Find where the given text appears and provide that cell's center as [X, Y] coordinate. 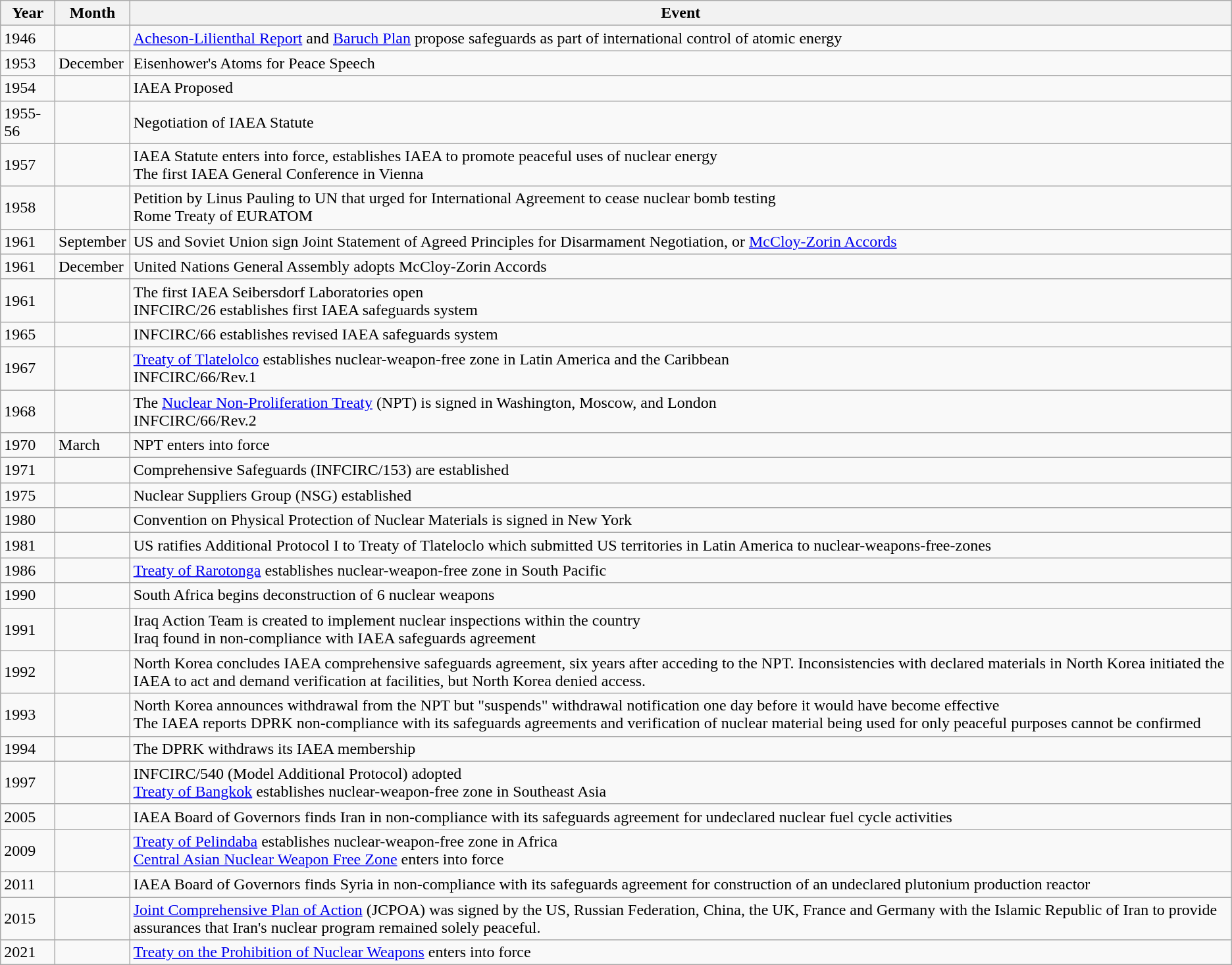
INFCIRC/540 (Model Additional Protocol) adoptedTreaty of Bangkok establishes nuclear-weapon-free zone in Southeast Asia [680, 783]
The Nuclear Non-Proliferation Treaty (NPT) is signed in Washington, Moscow, and LondonINFCIRC/66/Rev.2 [680, 410]
1990 [28, 595]
2009 [28, 850]
2005 [28, 816]
1967 [28, 368]
IAEA Board of Governors finds Iran in non-compliance with its safeguards agreement for undeclared nuclear fuel cycle activities [680, 816]
Comprehensive Safeguards (INFCIRC/153) are established [680, 470]
Treaty on the Prohibition of Nuclear Weapons enters into force [680, 953]
South Africa begins deconstruction of 6 nuclear weapons [680, 595]
1991 [28, 629]
Year [28, 13]
Convention on Physical Protection of Nuclear Materials is signed in New York [680, 520]
Month [93, 13]
1968 [28, 410]
1970 [28, 445]
Negotiation of IAEA Statute [680, 122]
1975 [28, 495]
1954 [28, 88]
The DPRK withdraws its IAEA membership [680, 749]
1997 [28, 783]
Treaty of Rarotonga establishes nuclear-weapon-free zone in South Pacific [680, 570]
2021 [28, 953]
1971 [28, 470]
2015 [28, 918]
IAEA Board of Governors finds Syria in non-compliance with its safeguards agreement for construction of an undeclared plutonium production reactor [680, 884]
Nuclear Suppliers Group (NSG) established [680, 495]
The first IAEA Seibersdorf Laboratories openINFCIRC/26 establishes first IAEA safeguards system [680, 300]
1980 [28, 520]
Event [680, 13]
March [93, 445]
INFCIRC/66 establishes revised IAEA safeguards system [680, 334]
Petition by Linus Pauling to UN that urged for International Agreement to cease nuclear bomb testingRome Treaty of EURATOM [680, 208]
IAEA Proposed [680, 88]
2011 [28, 884]
September [93, 241]
Iraq Action Team is created to implement nuclear inspections within the countryIraq found in non-compliance with IAEA safeguards agreement [680, 629]
Eisenhower's Atoms for Peace Speech [680, 63]
NPT enters into force [680, 445]
1958 [28, 208]
1953 [28, 63]
1994 [28, 749]
Treaty of Pelindaba establishes nuclear-weapon-free zone in AfricaCentral Asian Nuclear Weapon Free Zone enters into force [680, 850]
1993 [28, 714]
IAEA Statute enters into force, establishes IAEA to promote peaceful uses of nuclear energyThe first IAEA General Conference in Vienna [680, 164]
US ratifies Additional Protocol I to Treaty of Tlateloclo which submitted US territories in Latin America to nuclear-weapons-free-zones [680, 545]
1992 [28, 672]
Treaty of Tlatelolco establishes nuclear-weapon-free zone in Latin America and the CaribbeanINFCIRC/66/Rev.1 [680, 368]
United Nations General Assembly adopts McCloy-Zorin Accords [680, 266]
Acheson-Lilienthal Report and Baruch Plan propose safeguards as part of international control of atomic energy [680, 38]
1946 [28, 38]
1957 [28, 164]
US and Soviet Union sign Joint Statement of Agreed Principles for Disarmament Negotiation, or McCloy-Zorin Accords [680, 241]
1986 [28, 570]
1955-56 [28, 122]
1965 [28, 334]
1981 [28, 545]
